Identify which cell holds the provided text, then report its [X, Y] central coordinate. 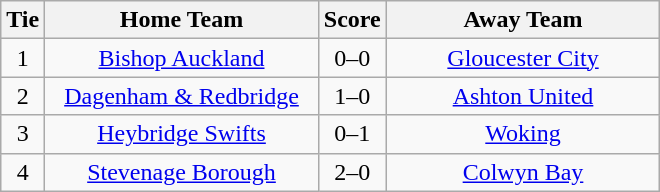
4 [23, 172]
Score [352, 20]
Colwyn Bay [523, 172]
0–1 [352, 134]
Bishop Auckland [182, 58]
2 [23, 96]
Stevenage Borough [182, 172]
Tie [23, 20]
1 [23, 58]
3 [23, 134]
Woking [523, 134]
Ashton United [523, 96]
2–0 [352, 172]
1–0 [352, 96]
Heybridge Swifts [182, 134]
Dagenham & Redbridge [182, 96]
0–0 [352, 58]
Gloucester City [523, 58]
Home Team [182, 20]
Away Team [523, 20]
